From the cell containing the given text, extract its center point as (x, y) coordinate. 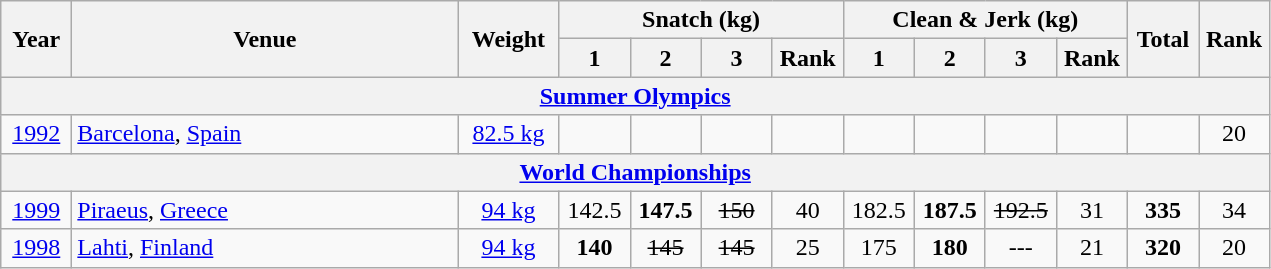
Total (1162, 39)
World Championships (636, 172)
180 (950, 248)
Venue (265, 39)
1999 (36, 210)
147.5 (666, 210)
320 (1162, 248)
335 (1162, 210)
21 (1092, 248)
Barcelona, Spain (265, 134)
--- (1020, 248)
Snatch (kg) (701, 20)
150 (736, 210)
Piraeus, Greece (265, 210)
1992 (36, 134)
25 (808, 248)
192.5 (1020, 210)
142.5 (594, 210)
Year (36, 39)
140 (594, 248)
Summer Olympics (636, 96)
Lahti, Finland (265, 248)
40 (808, 210)
Clean & Jerk (kg) (985, 20)
82.5 kg (508, 134)
175 (878, 248)
34 (1234, 210)
187.5 (950, 210)
31 (1092, 210)
182.5 (878, 210)
Weight (508, 39)
1998 (36, 248)
